Capture the cell that displays the provided text and extract its [x, y] central coordinate. 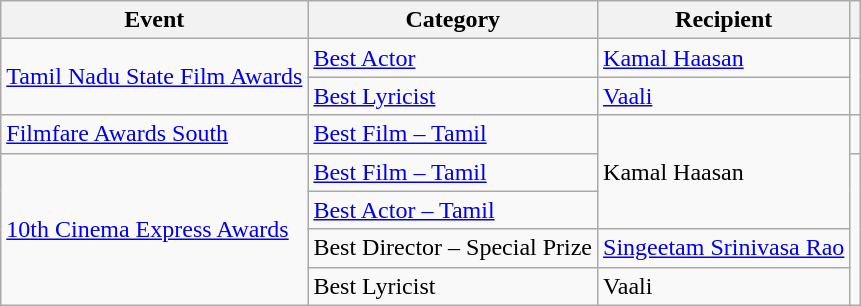
Best Actor [453, 58]
Tamil Nadu State Film Awards [154, 77]
10th Cinema Express Awards [154, 229]
Recipient [724, 20]
Filmfare Awards South [154, 134]
Best Actor – Tamil [453, 210]
Singeetam Srinivasa Rao [724, 248]
Category [453, 20]
Event [154, 20]
Best Director – Special Prize [453, 248]
